Scan for the cell matching the given text and deliver its (x, y) coordinate at center. 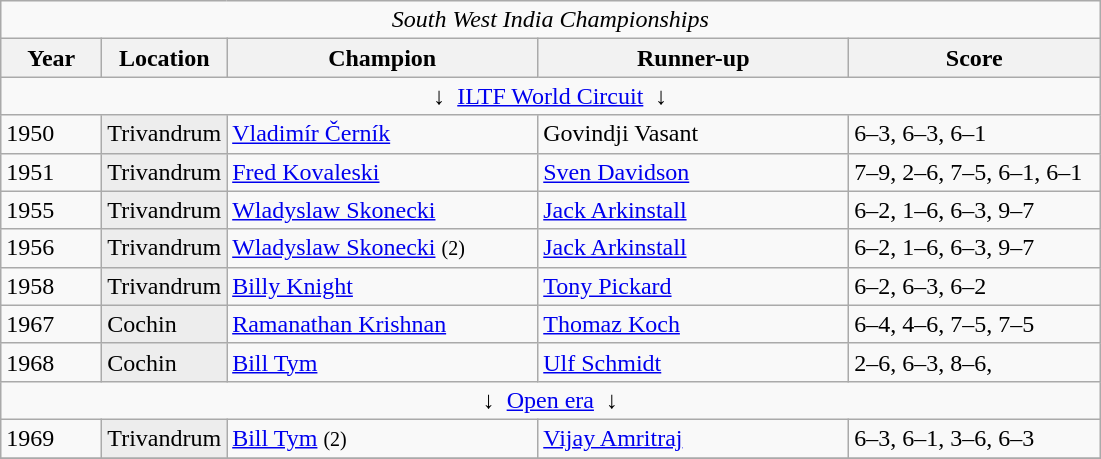
Billy Knight (382, 286)
Vijay Amritraj (694, 438)
Wladyslaw Skonecki (382, 210)
1951 (52, 172)
Year (52, 58)
Ramanathan Krishnan (382, 324)
Thomaz Koch (694, 324)
1958 (52, 286)
Champion (382, 58)
Bill Tym (382, 362)
Score (974, 58)
1956 (52, 248)
South West India Championships (550, 20)
6–2, 6–3, 6–2 (974, 286)
1950 (52, 134)
1968 (52, 362)
Fred Kovaleski (382, 172)
Runner-up (694, 58)
↓ ILTF World Circuit ↓ (550, 96)
1967 (52, 324)
↓ Open era ↓ (550, 400)
Bill Tym (2) (382, 438)
Govindji Vasant (694, 134)
Tony Pickard (694, 286)
Ulf Schmidt (694, 362)
2–6, 6–3, 8–6, (974, 362)
6–3, 6–1, 3–6, 6–3 (974, 438)
7–9, 2–6, 7–5, 6–1, 6–1 (974, 172)
6–3, 6–3, 6–1 (974, 134)
Sven Davidson (694, 172)
Wladyslaw Skonecki (2) (382, 248)
1969 (52, 438)
1955 (52, 210)
Vladimír Černík (382, 134)
6–4, 4–6, 7–5, 7–5 (974, 324)
Location (164, 58)
